Identify which cell holds the provided text, then report its [x, y] central coordinate. 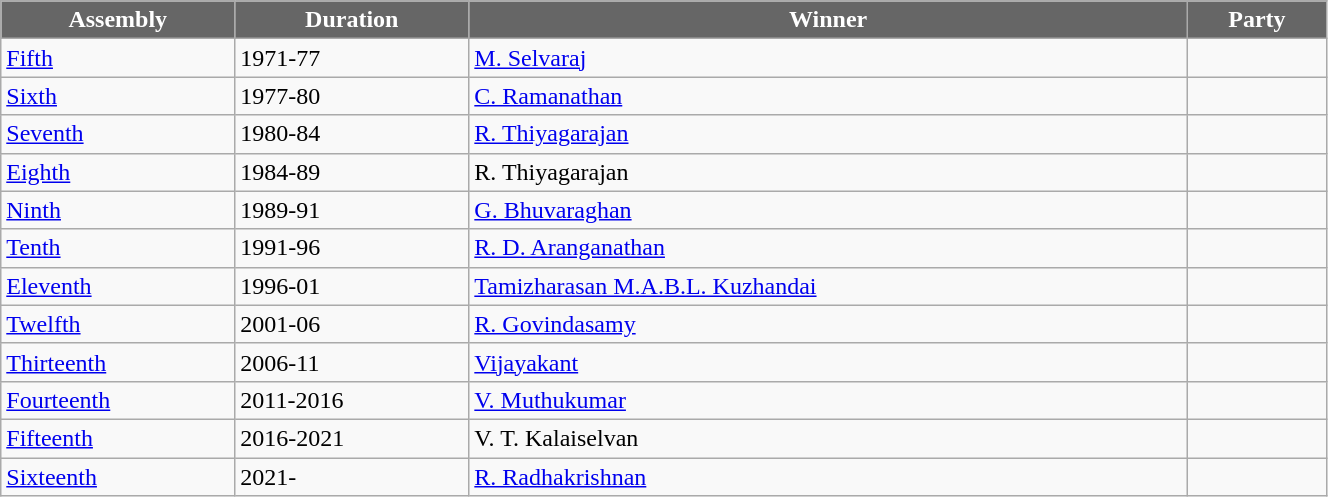
Duration [352, 20]
1977-80 [352, 96]
Sixth [118, 96]
Fourteenth [118, 400]
V. T. Kalaiselvan [828, 438]
2011-2016 [352, 400]
Eleventh [118, 286]
V. Muthukumar [828, 400]
Fifth [118, 58]
C. Ramanathan [828, 96]
2016-2021 [352, 438]
G. Bhuvaraghan [828, 210]
Winner [828, 20]
Ninth [118, 210]
R. Govindasamy [828, 324]
Seventh [118, 134]
R. Radhakrishnan [828, 477]
1980-84 [352, 134]
1984-89 [352, 172]
Party [1256, 20]
2001-06 [352, 324]
Vijayakant [828, 362]
1991-96 [352, 248]
Tenth [118, 248]
2006-11 [352, 362]
Eighth [118, 172]
Tamizharasan M.A.B.L. Kuzhandai [828, 286]
Assembly [118, 20]
1996-01 [352, 286]
Thirteenth [118, 362]
M. Selvaraj [828, 58]
R. D. Aranganathan [828, 248]
1989-91 [352, 210]
Fifteenth [118, 438]
2021- [352, 477]
Twelfth [118, 324]
1971-77 [352, 58]
Sixteenth [118, 477]
